Locate the cell with the specified text and output its (X, Y) center coordinate. 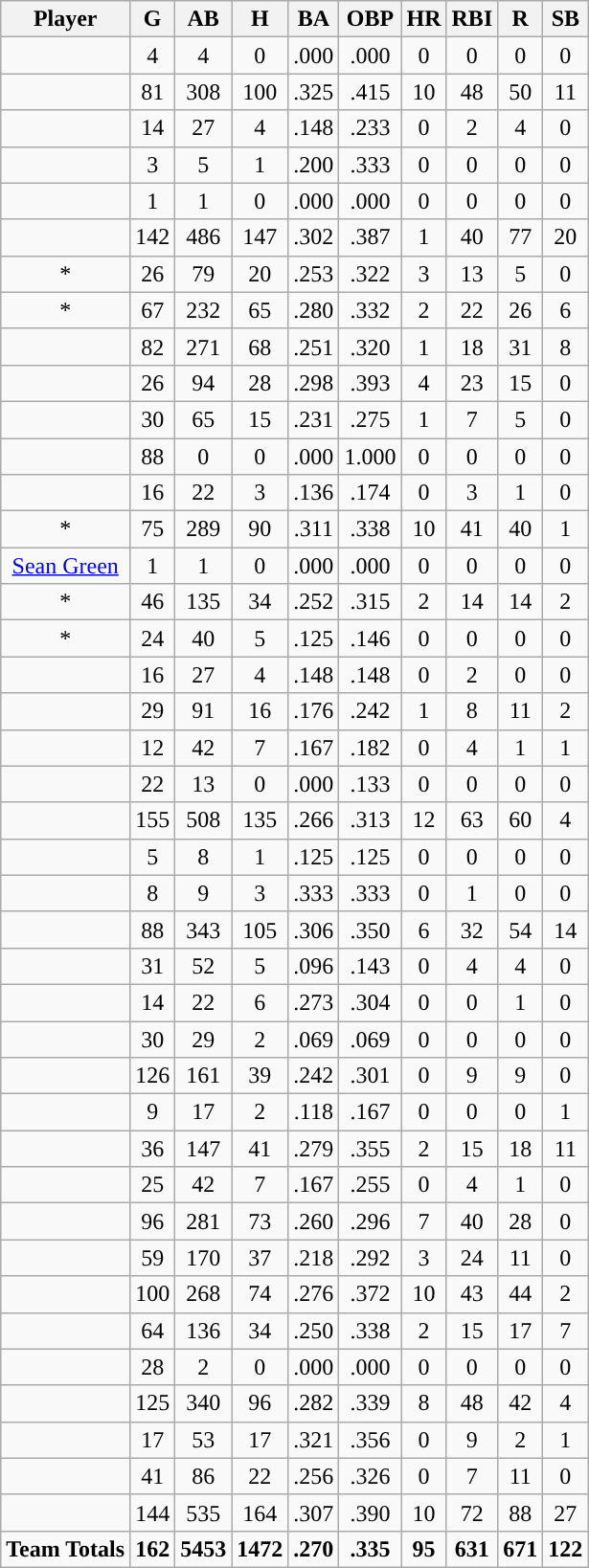
343 (203, 930)
.315 (370, 602)
R (521, 19)
.143 (370, 966)
.298 (314, 383)
535 (203, 1512)
268 (203, 1294)
39 (261, 1076)
52 (203, 966)
289 (203, 529)
81 (153, 92)
63 (472, 820)
308 (203, 92)
.176 (314, 711)
.256 (314, 1476)
162 (153, 1549)
161 (203, 1076)
.304 (370, 1002)
232 (203, 310)
95 (423, 1549)
.313 (370, 820)
53 (203, 1440)
1472 (261, 1549)
23 (472, 383)
67 (153, 310)
OBP (370, 19)
508 (203, 820)
.321 (314, 1440)
HR (423, 19)
.231 (314, 419)
105 (261, 930)
.301 (370, 1076)
125 (153, 1403)
126 (153, 1076)
46 (153, 602)
.218 (314, 1258)
144 (153, 1512)
.118 (314, 1112)
.335 (370, 1549)
.393 (370, 383)
RBI (472, 19)
.275 (370, 419)
68 (261, 347)
.311 (314, 529)
.270 (314, 1549)
.250 (314, 1331)
91 (203, 711)
5453 (203, 1549)
.182 (370, 748)
.174 (370, 493)
75 (153, 529)
.292 (370, 1258)
.096 (314, 966)
H (261, 19)
.252 (314, 602)
1.000 (370, 457)
671 (521, 1549)
36 (153, 1149)
73 (261, 1221)
.387 (370, 237)
.146 (370, 638)
90 (261, 529)
.296 (370, 1221)
.276 (314, 1294)
122 (565, 1549)
.255 (370, 1185)
60 (521, 820)
79 (203, 274)
.307 (314, 1512)
Player (65, 19)
.279 (314, 1149)
72 (472, 1512)
.266 (314, 820)
BA (314, 19)
.273 (314, 1002)
486 (203, 237)
.322 (370, 274)
631 (472, 1549)
.326 (370, 1476)
.390 (370, 1512)
54 (521, 930)
Team Totals (65, 1549)
94 (203, 383)
44 (521, 1294)
G (153, 19)
82 (153, 347)
59 (153, 1258)
74 (261, 1294)
.260 (314, 1221)
.280 (314, 310)
.253 (314, 274)
.356 (370, 1440)
271 (203, 347)
.282 (314, 1403)
155 (153, 820)
25 (153, 1185)
142 (153, 237)
50 (521, 92)
Sean Green (65, 566)
.339 (370, 1403)
281 (203, 1221)
.136 (314, 493)
170 (203, 1258)
.302 (314, 237)
.332 (370, 310)
86 (203, 1476)
AB (203, 19)
.372 (370, 1294)
.415 (370, 92)
164 (261, 1512)
.200 (314, 165)
77 (521, 237)
340 (203, 1403)
37 (261, 1258)
136 (203, 1331)
.350 (370, 930)
.133 (370, 784)
.233 (370, 128)
.355 (370, 1149)
32 (472, 930)
64 (153, 1331)
.306 (314, 930)
.320 (370, 347)
43 (472, 1294)
.251 (314, 347)
SB (565, 19)
.325 (314, 92)
